Detect which cell encompasses the target text, then output its (X, Y) center coordinate. 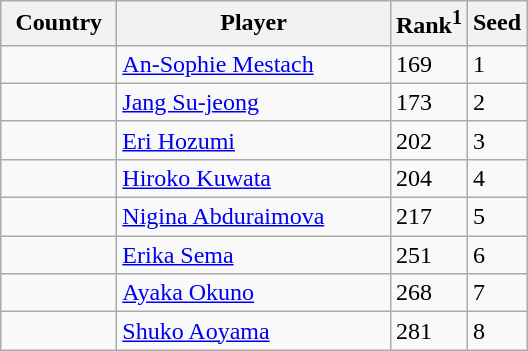
268 (428, 293)
Player (254, 24)
281 (428, 331)
Jang Su-jeong (254, 102)
8 (496, 331)
Country (59, 24)
Shuko Aoyama (254, 331)
169 (428, 64)
Rank1 (428, 24)
204 (428, 178)
Ayaka Okuno (254, 293)
Eri Hozumi (254, 140)
173 (428, 102)
2 (496, 102)
6 (496, 255)
217 (428, 217)
An-Sophie Mestach (254, 64)
251 (428, 255)
4 (496, 178)
1 (496, 64)
Erika Sema (254, 255)
3 (496, 140)
202 (428, 140)
Hiroko Kuwata (254, 178)
7 (496, 293)
5 (496, 217)
Seed (496, 24)
Nigina Abduraimova (254, 217)
